Provide the (X, Y) coordinate of the cell's center where the given text is located.  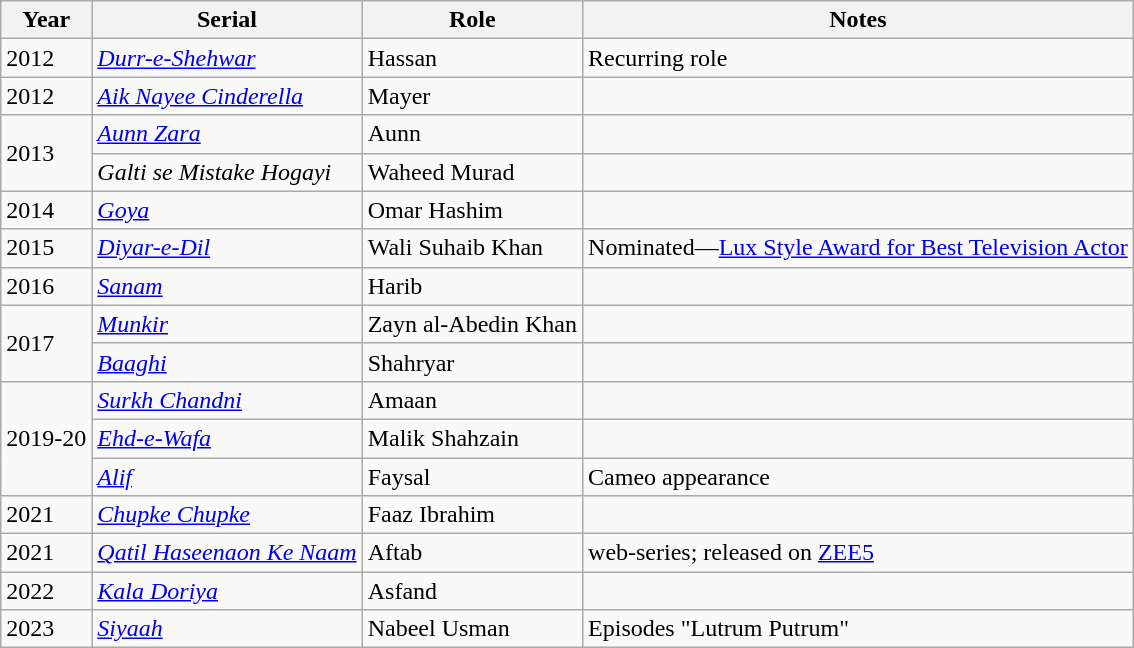
Hassan (472, 58)
Qatil Haseenaon Ke Naam (227, 553)
Year (46, 20)
Nabeel Usman (472, 629)
Faaz Ibrahim (472, 515)
2013 (46, 153)
Asfand (472, 591)
2014 (46, 210)
Sanam (227, 286)
Harib (472, 286)
Baaghi (227, 362)
Aunn (472, 134)
web-series; released on ZEE5 (858, 553)
Shahryar (472, 362)
Episodes "Lutrum Putrum" (858, 629)
Amaan (472, 400)
Chupke Chupke (227, 515)
Ehd-e-Wafa (227, 438)
2017 (46, 343)
Cameo appearance (858, 477)
Aik Nayee Cinderella (227, 96)
Faysal (472, 477)
Kala Doriya (227, 591)
Durr-e-Shehwar (227, 58)
Recurring role (858, 58)
Mayer (472, 96)
2015 (46, 248)
Nominated—Lux Style Award for Best Television Actor (858, 248)
Notes (858, 20)
Aftab (472, 553)
2023 (46, 629)
Omar Hashim (472, 210)
Serial (227, 20)
Galti se Mistake Hogayi (227, 172)
Aunn Zara (227, 134)
Wali Suhaib Khan (472, 248)
2016 (46, 286)
Goya (227, 210)
Siyaah (227, 629)
Malik Shahzain (472, 438)
Zayn al-Abedin Khan (472, 324)
Alif (227, 477)
2022 (46, 591)
Waheed Murad (472, 172)
Diyar-e-Dil (227, 248)
Munkir (227, 324)
2019-20 (46, 438)
Role (472, 20)
Surkh Chandni (227, 400)
